Return the [x, y] coordinate for the center point of the cell that contains the specified text.  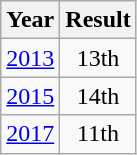
11th [98, 134]
13th [98, 58]
2013 [30, 58]
2015 [30, 96]
2017 [30, 134]
Year [30, 20]
14th [98, 96]
Result [98, 20]
